Provide the (x, y) coordinate of the cell's center where the given text is located.  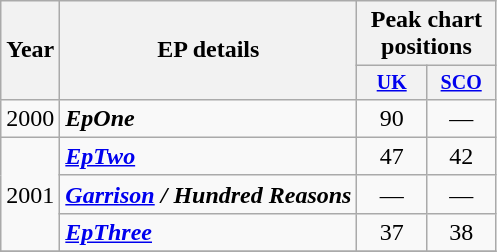
SCO (460, 82)
Year (30, 50)
EpOne (208, 118)
37 (392, 232)
EP details (208, 50)
Garrison / Hundred Reasons (208, 194)
EpTwo (208, 156)
EpThree (208, 232)
2000 (30, 118)
38 (460, 232)
90 (392, 118)
2001 (30, 194)
42 (460, 156)
Peak chart positions (426, 34)
UK (392, 82)
47 (392, 156)
